Search for the cell housing the specified text and yield its [X, Y] center coordinate. 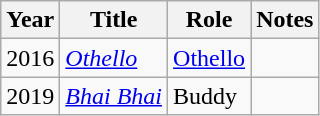
2016 [30, 58]
2019 [30, 96]
Title [114, 20]
Bhai Bhai [114, 96]
Buddy [210, 96]
Year [30, 20]
Role [210, 20]
Notes [285, 20]
